Identify which cell holds the provided text, then report its [X, Y] central coordinate. 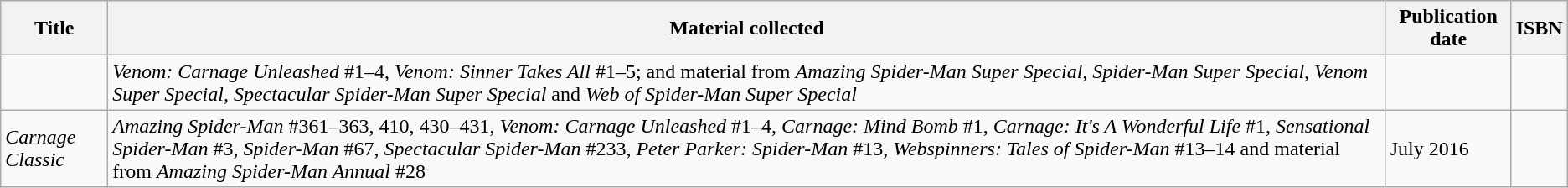
Carnage Classic [54, 149]
July 2016 [1448, 149]
Publication date [1448, 29]
Material collected [747, 29]
Title [54, 29]
ISBN [1540, 29]
